Return the (x, y) coordinate for the center point of the cell that contains the specified text.  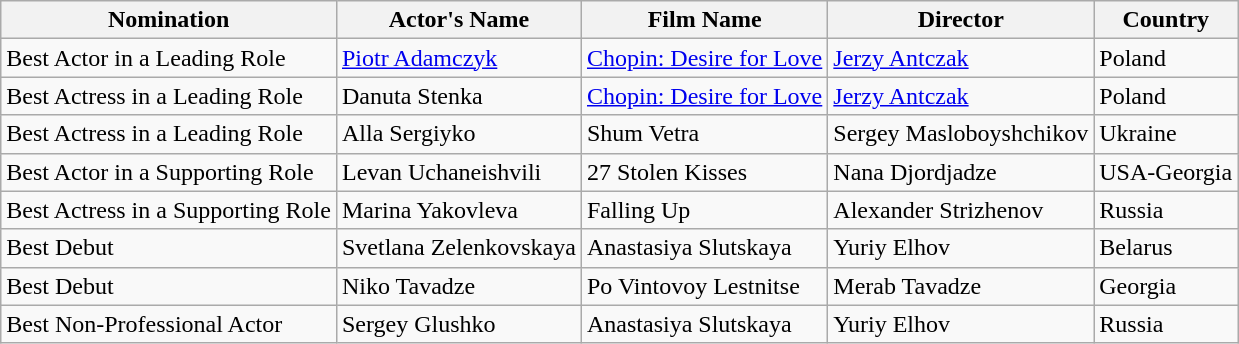
Danuta Stenka (458, 96)
Levan Uchaneishvili (458, 172)
Po Vintovoy Lestnitse (704, 286)
Svetlana Zelenkovskaya (458, 248)
Actor's Name (458, 20)
Piotr Adamczyk (458, 58)
Falling Up (704, 210)
Marina Yakovleva (458, 210)
27 Stolen Kisses (704, 172)
Niko Tavadze (458, 286)
Nomination (169, 20)
Alla Sergiyko (458, 134)
Best Actor in a Leading Role (169, 58)
USA-Georgia (1166, 172)
Ukraine (1166, 134)
Sergey Glushko (458, 324)
Shum Vetra (704, 134)
Belarus (1166, 248)
Film Name (704, 20)
Country (1166, 20)
Georgia (1166, 286)
Best Non-Professional Actor (169, 324)
Merab Tavadze (961, 286)
Sergey Masloboyshchikov (961, 134)
Best Actor in a Supporting Role (169, 172)
Nana Djordjadze (961, 172)
Director (961, 20)
Alexander Strizhenov (961, 210)
Best Actress in a Supporting Role (169, 210)
